Provide the (X, Y) coordinate of the cell's center where the given text is located.  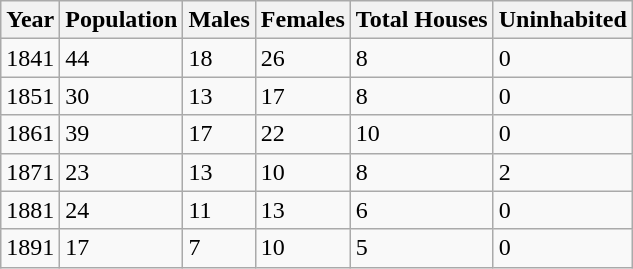
1861 (30, 134)
Males (219, 20)
22 (302, 134)
5 (422, 248)
Total Houses (422, 20)
7 (219, 248)
30 (122, 96)
Year (30, 20)
39 (122, 134)
24 (122, 210)
26 (302, 58)
Females (302, 20)
1841 (30, 58)
6 (422, 210)
1881 (30, 210)
Uninhabited (562, 20)
1891 (30, 248)
44 (122, 58)
23 (122, 172)
1851 (30, 96)
1871 (30, 172)
2 (562, 172)
Population (122, 20)
11 (219, 210)
18 (219, 58)
